Return [x, y] of the center of cell containing provided text 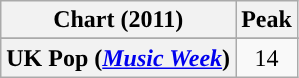
Peak [267, 20]
Chart (2011) [118, 20]
UK Pop (Music Week) [118, 58]
14 [267, 58]
